Find where the given text appears and provide that cell's center as [X, Y] coordinate. 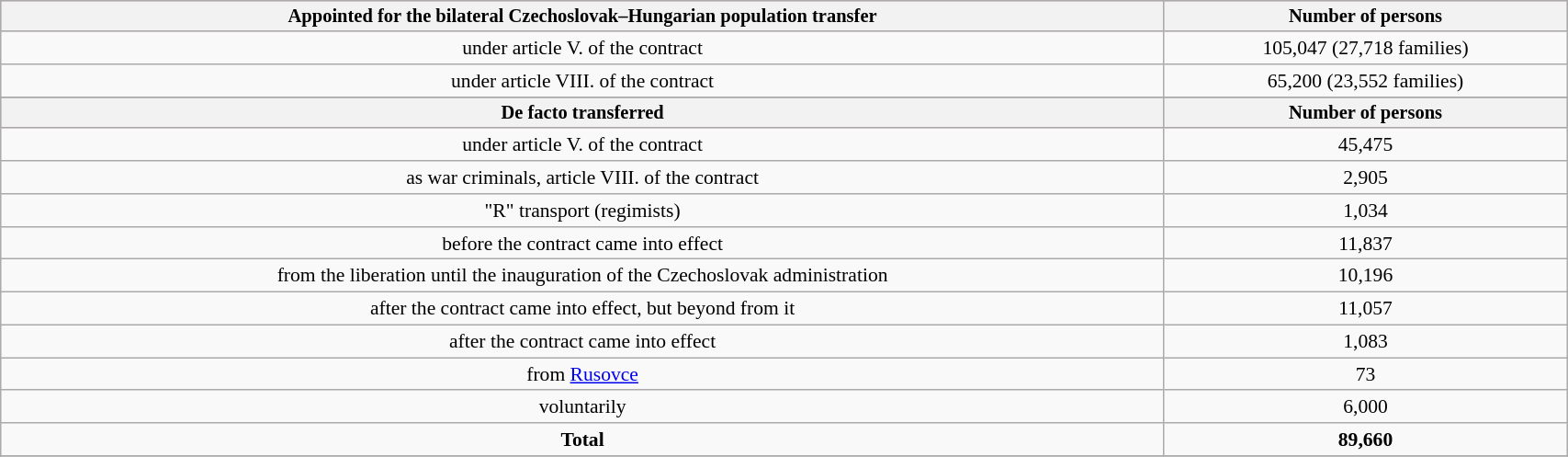
De facto transferred [582, 113]
under article VIII. of the contract [582, 81]
1,083 [1365, 342]
2,905 [1365, 177]
6,000 [1365, 407]
Total [582, 440]
45,475 [1365, 145]
89,660 [1365, 440]
after the contract came into effect [582, 342]
Appointed for the bilateral Czechoslovak–Hungarian population transfer [582, 17]
73 [1365, 374]
10,196 [1365, 276]
11,837 [1365, 244]
65,200 (23,552 families) [1365, 81]
as war criminals, article VIII. of the contract [582, 177]
from Rusovce [582, 374]
after the contract came into effect, but beyond from it [582, 309]
105,047 (27,718 families) [1365, 49]
voluntarily [582, 407]
1,034 [1365, 211]
from the liberation until the inauguration of the Czechoslovak administration [582, 276]
11,057 [1365, 309]
"R" transport (regimists) [582, 211]
before the contract came into effect [582, 244]
